Determine the [X, Y] coordinate at the center of the cell enclosing the given text.  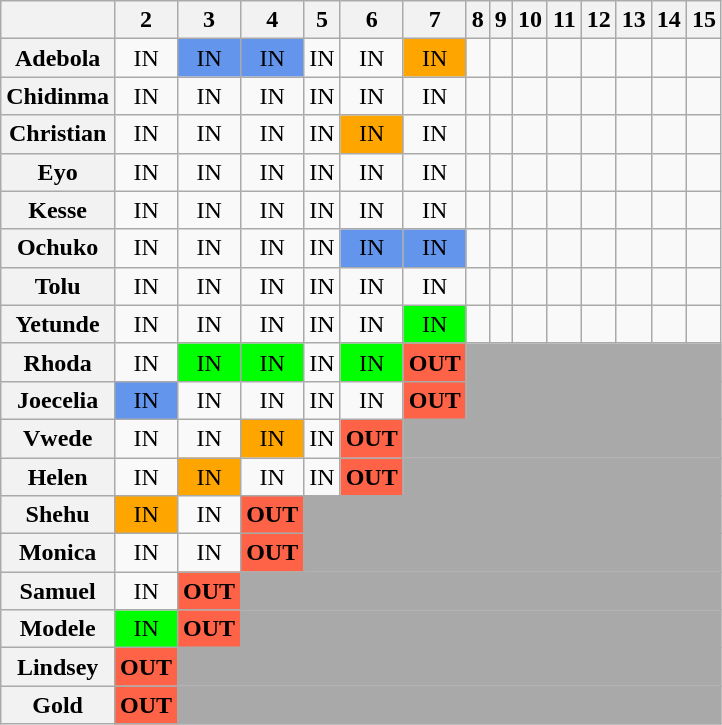
Helen [58, 477]
Chidinma [58, 96]
Samuel [58, 591]
6 [372, 20]
Kesse [58, 210]
Gold [58, 705]
2 [146, 20]
14 [668, 20]
12 [598, 20]
Joecelia [58, 400]
7 [434, 20]
Adebola [58, 58]
13 [634, 20]
Eyo [58, 172]
Vwede [58, 438]
10 [530, 20]
4 [272, 20]
Tolu [58, 286]
5 [322, 20]
Rhoda [58, 362]
9 [500, 20]
8 [478, 20]
15 [704, 20]
Shehu [58, 515]
11 [564, 20]
Modele [58, 629]
Monica [58, 553]
Lindsey [58, 667]
Yetunde [58, 324]
3 [210, 20]
Christian [58, 134]
Ochuko [58, 248]
